Find where the given text appears and provide that cell's center as (x, y) coordinate. 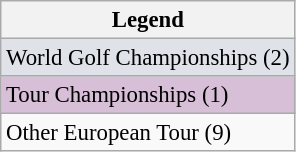
Legend (148, 20)
Other European Tour (9) (148, 133)
World Golf Championships (2) (148, 58)
Tour Championships (1) (148, 95)
